Return (X, Y) of the center of cell containing provided text 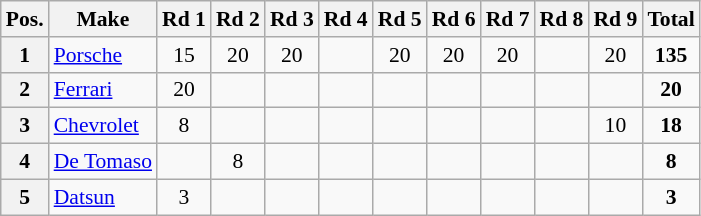
Rd 7 (508, 19)
135 (670, 55)
5 (25, 197)
10 (615, 126)
4 (25, 162)
Rd 8 (562, 19)
Rd 4 (346, 19)
Rd 1 (184, 19)
18 (670, 126)
Rd 5 (400, 19)
Ferrari (103, 90)
15 (184, 55)
Rd 6 (454, 19)
Rd 3 (292, 19)
De Tomaso (103, 162)
1 (25, 55)
Chevrolet (103, 126)
Porsche (103, 55)
2 (25, 90)
Datsun (103, 197)
Rd 9 (615, 19)
Total (670, 19)
Make (103, 19)
Rd 2 (238, 19)
Pos. (25, 19)
